Return the (x, y) coordinate for the center point of the cell that contains the specified text.  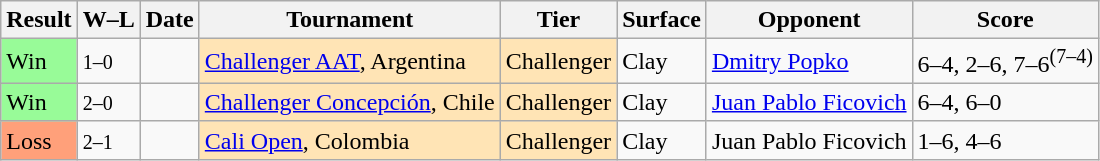
Surface (662, 20)
1–0 (108, 62)
2–1 (108, 140)
Opponent (809, 20)
Challenger Concepción, Chile (350, 102)
Date (170, 20)
1–6, 4–6 (1005, 140)
Loss (39, 140)
Cali Open, Colombia (350, 140)
Result (39, 20)
Score (1005, 20)
Dmitry Popko (809, 62)
6–4, 2–6, 7–6(7–4) (1005, 62)
2–0 (108, 102)
Tournament (350, 20)
W–L (108, 20)
6–4, 6–0 (1005, 102)
Challenger AAT, Argentina (350, 62)
Tier (558, 20)
